Identify which cell holds the provided text, then report its [X, Y] central coordinate. 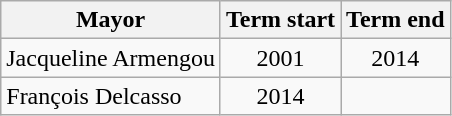
Mayor [111, 20]
François Delcasso [111, 96]
Jacqueline Armengou [111, 58]
Term start [280, 20]
Term end [396, 20]
2001 [280, 58]
